Provide the [x, y] coordinate of the cell's center where the given text is located.  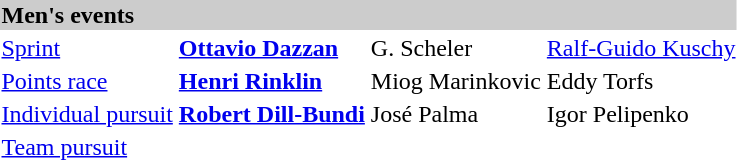
Individual pursuit [87, 114]
José Palma [456, 114]
Ottavio Dazzan [272, 48]
Igor Pelipenko [641, 114]
Eddy Torfs [641, 81]
Men's events [368, 15]
Sprint [87, 48]
Points race [87, 81]
G. Scheler [456, 48]
Robert Dill-Bundi [272, 114]
Henri Rinklin [272, 81]
Miog Marinkovic [456, 81]
Ralf-Guido Kuschy [641, 48]
